Return the (x, y) coordinate for the center point of the cell that contains the specified text.  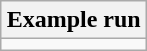
Example run (74, 20)
